Identify which cell holds the provided text, then report its (x, y) central coordinate. 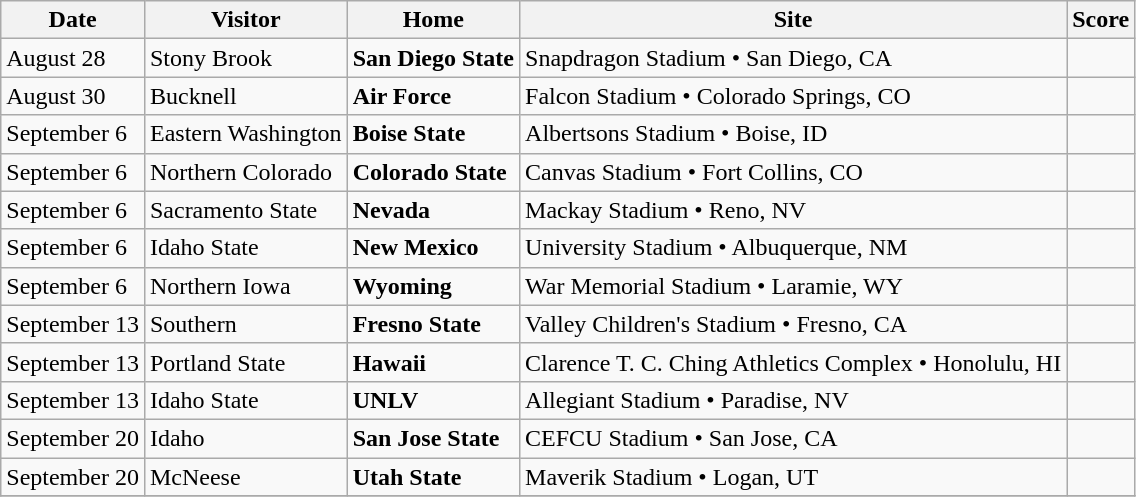
Score (1101, 20)
Idaho (246, 438)
Sacramento State (246, 210)
Albertsons Stadium • Boise, ID (794, 134)
Northern Colorado (246, 172)
Mackay Stadium • Reno, NV (794, 210)
Northern Iowa (246, 286)
Falcon Stadium • Colorado Springs, CO (794, 96)
War Memorial Stadium • Laramie, WY (794, 286)
Colorado State (433, 172)
Boise State (433, 134)
Fresno State (433, 324)
Clarence T. C. Ching Athletics Complex • Honolulu, HI (794, 362)
Maverik Stadium • Logan, UT (794, 477)
August 30 (73, 96)
Visitor (246, 20)
Snapdragon Stadium • San Diego, CA (794, 58)
Canvas Stadium • Fort Collins, CO (794, 172)
Allegiant Stadium • Paradise, NV (794, 400)
August 28 (73, 58)
San Diego State (433, 58)
McNeese (246, 477)
Site (794, 20)
CEFCU Stadium • San Jose, CA (794, 438)
Air Force (433, 96)
Utah State (433, 477)
Date (73, 20)
Nevada (433, 210)
New Mexico (433, 248)
Portland State (246, 362)
UNLV (433, 400)
Eastern Washington (246, 134)
Home (433, 20)
Wyoming (433, 286)
Stony Brook (246, 58)
San Jose State (433, 438)
Hawaii (433, 362)
Bucknell (246, 96)
Southern (246, 324)
Valley Children's Stadium • Fresno, CA (794, 324)
University Stadium • Albuquerque, NM (794, 248)
